Identify which cell holds the provided text, then report its (X, Y) central coordinate. 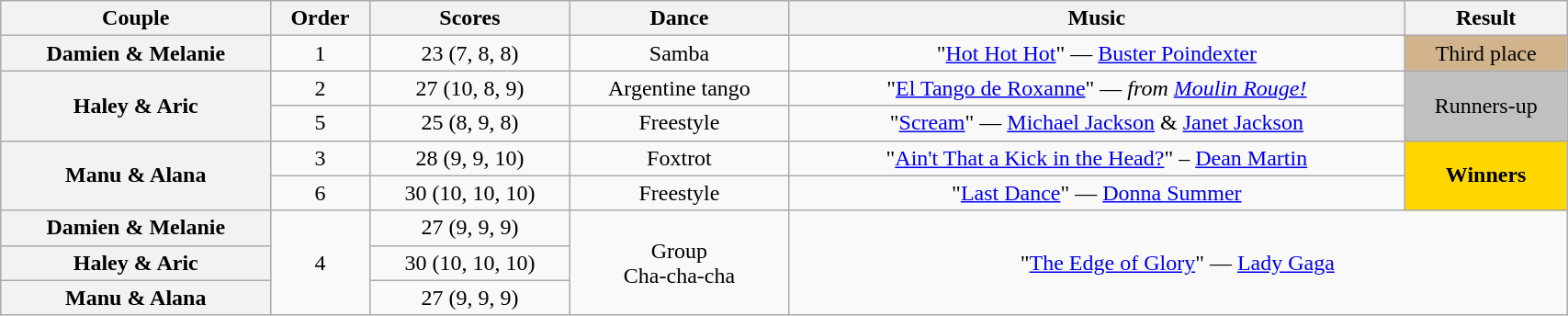
Winners (1486, 175)
1 (320, 53)
"El Tango de Roxanne" — from Moulin Rouge! (1097, 88)
Samba (680, 53)
27 (10, 8, 9) (470, 88)
Dance (680, 18)
25 (8, 9, 8) (470, 123)
23 (7, 8, 8) (470, 53)
"Ain't That a Kick in the Head?" – Dean Martin (1097, 158)
Scores (470, 18)
28 (9, 9, 10) (470, 158)
"The Edge of Glory" — Lady Gaga (1178, 263)
5 (320, 123)
"Hot Hot Hot" — Buster Poindexter (1097, 53)
3 (320, 158)
Argentine tango (680, 88)
Order (320, 18)
GroupCha-cha-cha (680, 263)
4 (320, 263)
6 (320, 193)
Music (1097, 18)
Foxtrot (680, 158)
Runners-up (1486, 106)
Third place (1486, 53)
"Scream" — Michael Jackson & Janet Jackson (1097, 123)
Couple (136, 18)
Result (1486, 18)
2 (320, 88)
"Last Dance" — Donna Summer (1097, 193)
